Search for the cell housing the specified text and yield its [x, y] center coordinate. 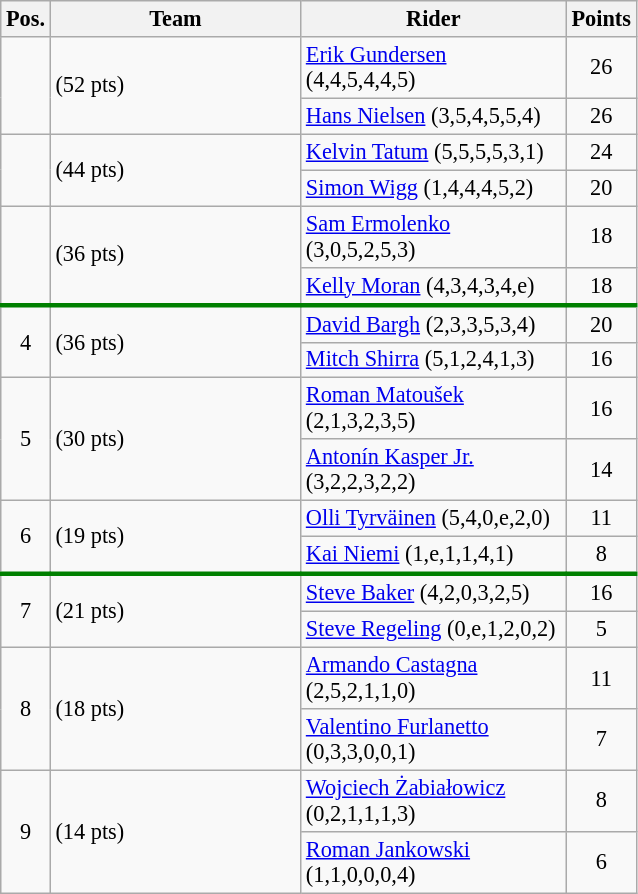
(18 pts) [175, 708]
(30 pts) [175, 440]
Roman Jankowski (1,1,0,0,0,4) [434, 862]
Olli Tyrväinen (5,4,0,e,2,0) [434, 519]
(44 pts) [175, 170]
Steve Regeling (0,e,1,2,0,2) [434, 629]
Rider [434, 19]
Team [175, 19]
Valentino Furlanetto (0,3,3,0,0,1) [434, 740]
(14 pts) [175, 832]
Steve Baker (4,2,0,3,2,5) [434, 592]
4 [26, 340]
Simon Wigg (1,4,4,4,5,2) [434, 188]
24 [601, 152]
9 [26, 832]
Sam Ermolenko (3,0,5,2,5,3) [434, 236]
Points [601, 19]
Armando Castagna (2,5,2,1,1,0) [434, 678]
Roman Matoušek (2,1,3,2,3,5) [434, 408]
Antonín Kasper Jr. (3,2,2,3,2,2) [434, 470]
Erik Gundersen (4,4,5,4,4,5) [434, 68]
Pos. [26, 19]
Mitch Shirra (5,1,2,4,1,3) [434, 360]
Kai Niemi (1,e,1,1,4,1) [434, 554]
Hans Nielsen (3,5,4,5,5,4) [434, 116]
(52 pts) [175, 86]
David Bargh (2,3,3,5,3,4) [434, 322]
(19 pts) [175, 538]
Kelly Moran (4,3,4,3,4,e) [434, 286]
Wojciech Żabiałowicz (0,2,1,1,1,3) [434, 800]
Kelvin Tatum (5,5,5,5,3,1) [434, 152]
14 [601, 470]
(21 pts) [175, 610]
